Pinpoint the cell where the given text exists, returning its (X, Y) midpoint coordinate. 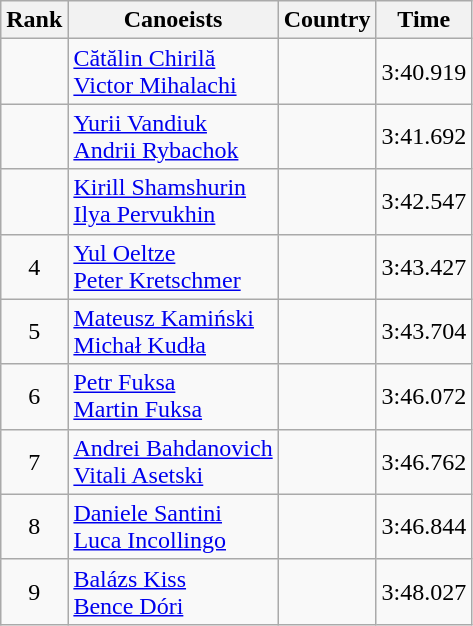
Cătălin ChirilăVictor Mihalachi (173, 72)
8 (34, 526)
Andrei BahdanovichVitali Asetski (173, 462)
Petr FuksaMartin Fuksa (173, 396)
3:46.762 (424, 462)
7 (34, 462)
Daniele SantiniLuca Incollingo (173, 526)
4 (34, 266)
Time (424, 20)
Canoeists (173, 20)
Yurii VandiukAndrii Rybachok (173, 136)
3:40.919 (424, 72)
Country (327, 20)
3:41.692 (424, 136)
Mateusz KamińskiMichał Kudła (173, 332)
3:46.072 (424, 396)
3:42.547 (424, 202)
Kirill ShamshurinIlya Pervukhin (173, 202)
3:48.027 (424, 592)
Yul OeltzePeter Kretschmer (173, 266)
6 (34, 396)
3:46.844 (424, 526)
5 (34, 332)
3:43.427 (424, 266)
Rank (34, 20)
Balázs KissBence Dóri (173, 592)
9 (34, 592)
3:43.704 (424, 332)
